Determine the [x, y] coordinate at the center of the cell enclosing the given text.  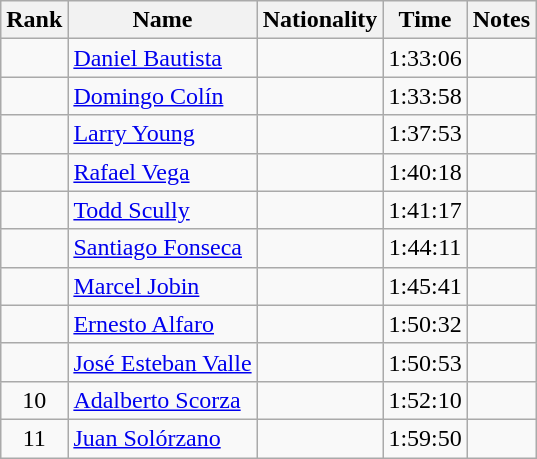
1:52:10 [425, 400]
Notes [501, 20]
Name [162, 20]
Time [425, 20]
Todd Scully [162, 210]
1:33:06 [425, 58]
Juan Solórzano [162, 438]
Marcel Jobin [162, 286]
1:40:18 [425, 172]
Nationality [320, 20]
1:50:32 [425, 324]
1:41:17 [425, 210]
1:37:53 [425, 134]
Adalberto Scorza [162, 400]
Rank [34, 20]
Larry Young [162, 134]
Daniel Bautista [162, 58]
1:33:58 [425, 96]
José Esteban Valle [162, 362]
10 [34, 400]
1:44:11 [425, 248]
1:50:53 [425, 362]
Rafael Vega [162, 172]
1:59:50 [425, 438]
1:45:41 [425, 286]
Santiago Fonseca [162, 248]
11 [34, 438]
Domingo Colín [162, 96]
Ernesto Alfaro [162, 324]
